Return the (x, y) coordinate for the center point of the cell that contains the specified text.  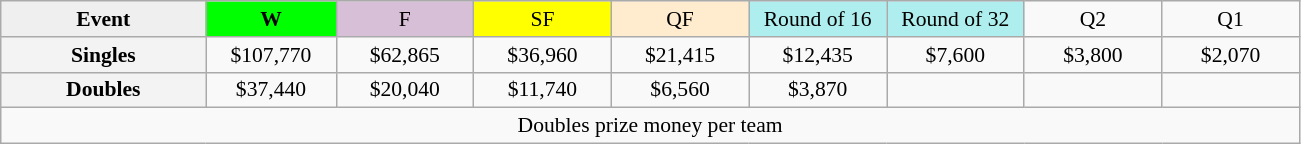
Q2 (1093, 19)
$62,865 (405, 55)
QF (680, 19)
Doubles prize money per team (650, 126)
$6,560 (680, 90)
$37,440 (271, 90)
$36,960 (543, 55)
$7,600 (955, 55)
Round of 16 (818, 19)
Doubles (104, 90)
$2,070 (1231, 55)
Round of 32 (955, 19)
Singles (104, 55)
$3,870 (818, 90)
$11,740 (543, 90)
Event (104, 19)
F (405, 19)
$3,800 (1093, 55)
Q1 (1231, 19)
$107,770 (271, 55)
$20,040 (405, 90)
SF (543, 19)
W (271, 19)
$21,415 (680, 55)
$12,435 (818, 55)
